Pinpoint the cell where the given text exists, returning its (x, y) midpoint coordinate. 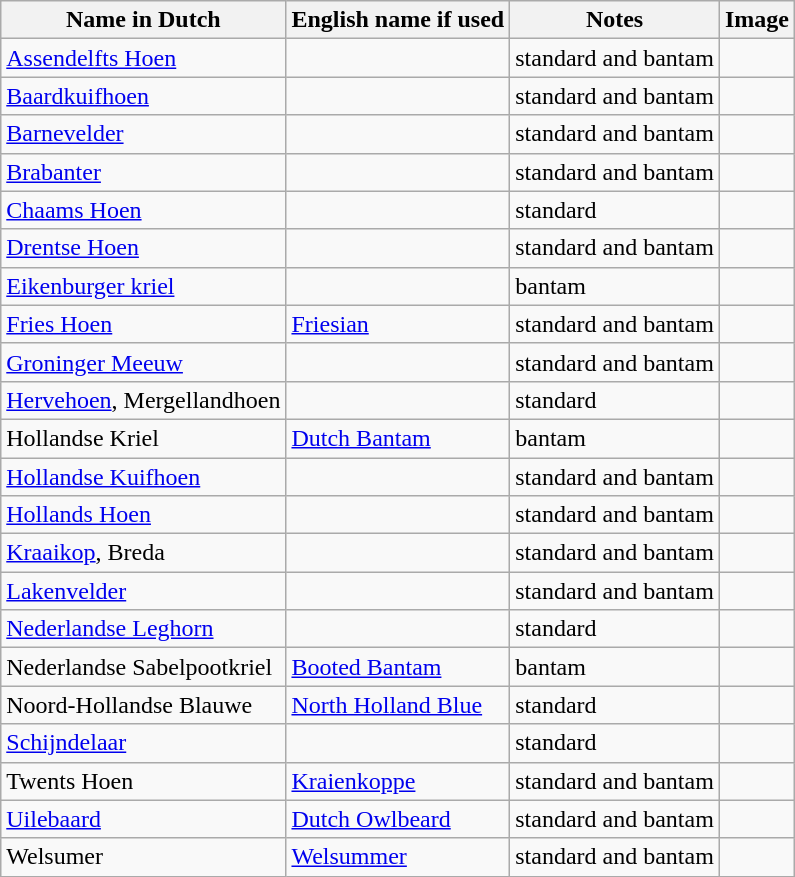
Eikenburger kriel (144, 286)
Kraienkoppe (398, 781)
Brabanter (144, 172)
Baardkuifhoen (144, 96)
Barnevelder (144, 134)
Chaams Hoen (144, 210)
Dutch Bantam (398, 438)
Nederlandse Leghorn (144, 629)
Hervehoen, Mergellandhoen (144, 400)
Booted Bantam (398, 667)
Dutch Owlbeard (398, 819)
Lakenvelder (144, 591)
Image (756, 20)
Schijndelaar (144, 743)
Hollandse Kriel (144, 438)
Friesian (398, 324)
Assendelfts Hoen (144, 58)
Uilebaard (144, 819)
Nederlandse Sabelpootkriel (144, 667)
Kraaikop, Breda (144, 553)
Groninger Meeuw (144, 362)
Twents Hoen (144, 781)
Hollandse Kuifhoen (144, 477)
English name if used (398, 20)
Fries Hoen (144, 324)
Welsumer (144, 857)
Drentse Hoen (144, 248)
Welsummer (398, 857)
Hollands Hoen (144, 515)
Notes (615, 20)
North Holland Blue (398, 705)
Name in Dutch (144, 20)
Noord-Hollandse Blauwe (144, 705)
